For the text-containing cell, return its midpoint in [X, Y] coordinate format. 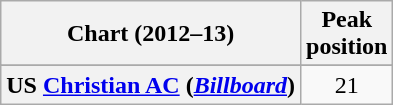
21 [347, 85]
Chart (2012–13) [151, 34]
US Christian AC (Billboard) [151, 85]
Peakposition [347, 34]
